Search for the cell housing the specified text and yield its (x, y) center coordinate. 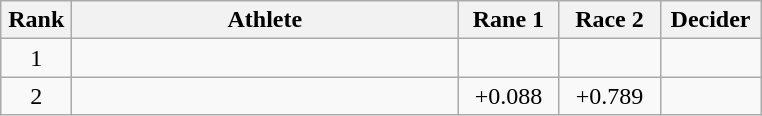
1 (36, 58)
Rane 1 (508, 20)
Decider (710, 20)
+0.789 (610, 96)
Rank (36, 20)
Race 2 (610, 20)
Athlete (265, 20)
+0.088 (508, 96)
2 (36, 96)
